Pinpoint the cell where the given text exists, returning its (x, y) midpoint coordinate. 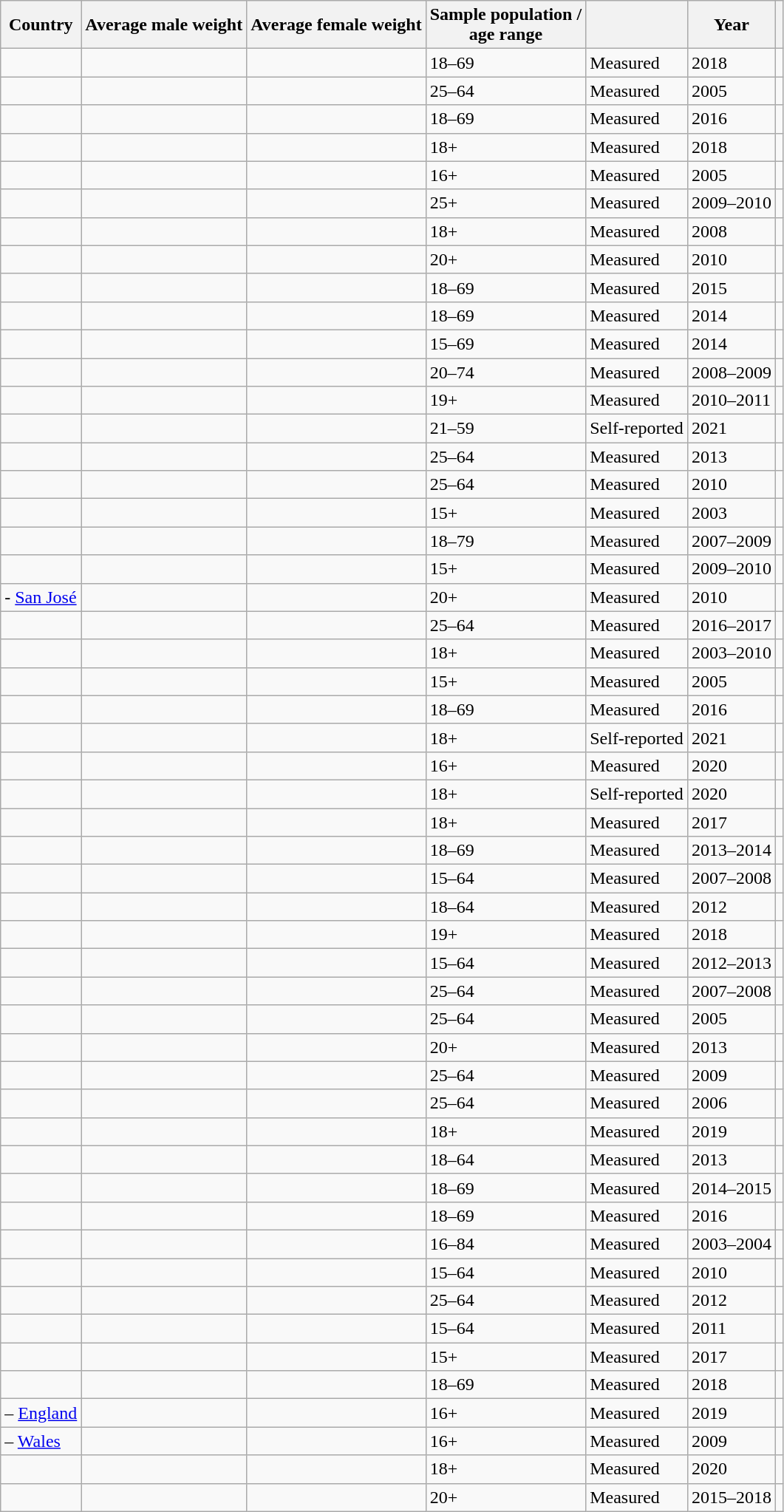
Average female weight (337, 25)
2007–2009 (732, 541)
15–69 (505, 344)
2015 (732, 287)
16–84 (505, 1244)
2008 (732, 231)
20–74 (505, 372)
2003 (732, 513)
Year (732, 25)
2011 (732, 1329)
2012–2013 (732, 963)
21–59 (505, 429)
2006 (732, 1103)
– Wales (41, 1441)
Country (41, 25)
2003–2004 (732, 1244)
– England (41, 1413)
Average male weight (164, 25)
2013–2014 (732, 851)
18–79 (505, 541)
2015–2018 (732, 1497)
25+ (505, 203)
- San José (41, 597)
2008–2009 (732, 372)
Sample population / age range (505, 25)
2010–2011 (732, 401)
2014–2015 (732, 1188)
2003–2010 (732, 653)
2016–2017 (732, 625)
